Scan for the cell matching the given text and deliver its [X, Y] coordinate at center. 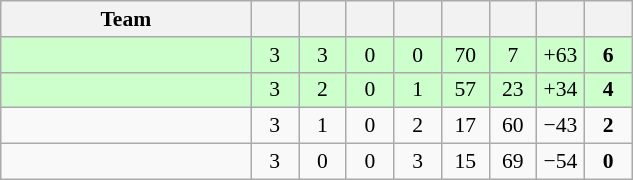
Team [126, 19]
23 [513, 90]
60 [513, 126]
6 [608, 55]
57 [465, 90]
17 [465, 126]
70 [465, 55]
−54 [561, 162]
69 [513, 162]
−43 [561, 126]
4 [608, 90]
+63 [561, 55]
7 [513, 55]
+34 [561, 90]
15 [465, 162]
